Capture the cell that displays the provided text and extract its (x, y) central coordinate. 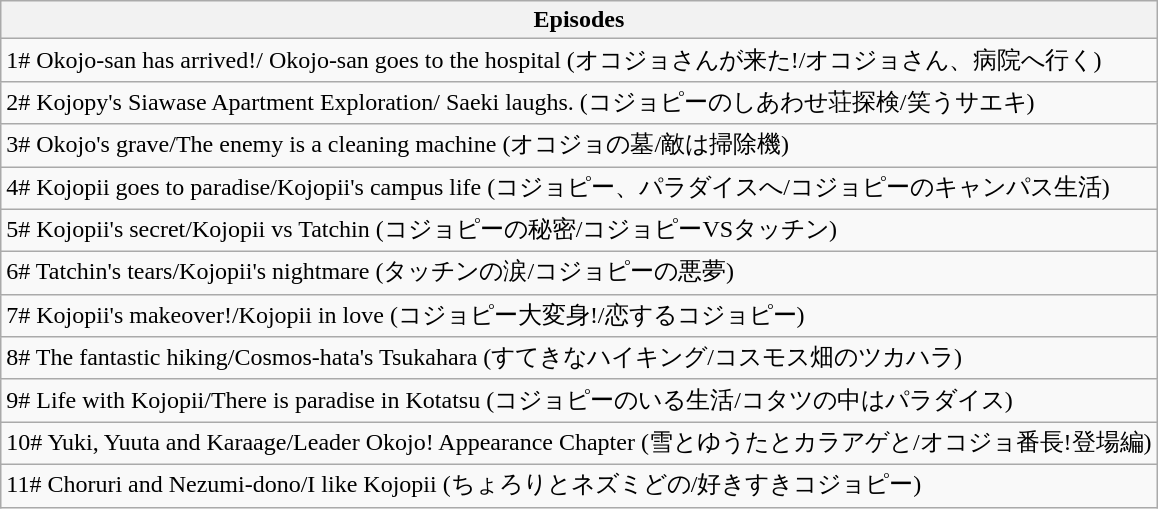
11# Choruri and Nezumi-dono/I like Kojopii (ちょろりとネズミどの/好きすきコジョピー) (579, 486)
Episodes (579, 20)
3# Okojo's grave/The enemy is a cleaning machine (オコジョの墓/敵は掃除機) (579, 146)
8# The fantastic hiking/Cosmos-hata's Tsukahara (すてきなハイキング/コスモス畑のツカハラ) (579, 358)
9# Life with Kojopii/There is paradise in Kotatsu (コジョピーのいる生活/コタツの中はパラダイス) (579, 400)
5# Kojopii's secret/Kojopii vs Tatchin (コジョピーの秘密/コジョピーVSタッチン) (579, 230)
4# Kojopii goes to paradise/Kojopii's campus life (コジョピー、パラダイスへ/コジョピーのキャンパス生活) (579, 188)
10# Yuki, Yuuta and Karaage/Leader Okojo! Appearance Chapter (雪とゆうたとカラアゲと/オコジョ番長!登場編) (579, 444)
1# Okojo-san has arrived!/ Okojo-san goes to the hospital (オコジョさんが来た!/オコジョさん、病院へ行く) (579, 60)
7# Kojopii's makeover!/Kojopii in love (コジョピー大変身!/恋するコジョピー) (579, 316)
6# Tatchin's tears/Kojopii's nightmare (タッチンの涙/コジョピーの悪夢) (579, 274)
2# Kojopy's Siawase Apartment Exploration/ Saeki laughs. (コジョピーのしあわせ荘探検/笑うサエキ) (579, 102)
